Determine the [X, Y] coordinate at the center of the cell enclosing the given text.  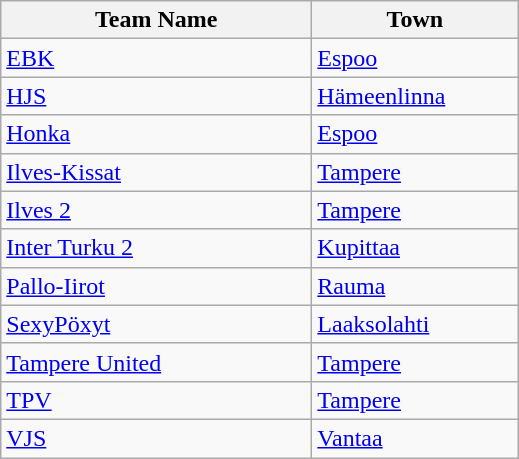
Kupittaa [415, 248]
HJS [156, 96]
Team Name [156, 20]
EBK [156, 58]
Rauma [415, 286]
Town [415, 20]
Laaksolahti [415, 324]
Pallo-Iirot [156, 286]
Inter Turku 2 [156, 248]
VJS [156, 438]
SexyPöxyt [156, 324]
Ilves 2 [156, 210]
Hämeenlinna [415, 96]
Ilves-Kissat [156, 172]
Honka [156, 134]
TPV [156, 400]
Vantaa [415, 438]
Tampere United [156, 362]
